Output the (x, y) coordinate of the center of the cell containing the given text.  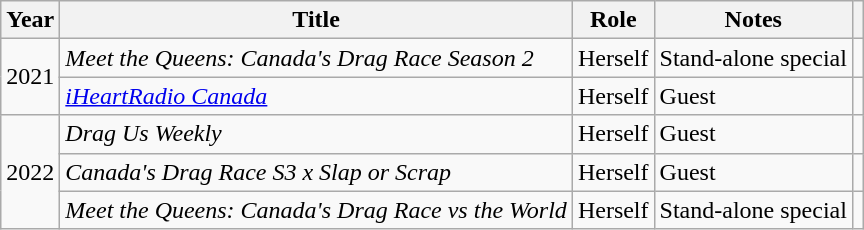
2022 (30, 172)
2021 (30, 77)
Title (316, 20)
Role (613, 20)
Canada's Drag Race S3 x Slap or Scrap (316, 172)
Drag Us Weekly (316, 134)
iHeartRadio Canada (316, 96)
Notes (753, 20)
Year (30, 20)
Meet the Queens: Canada's Drag Race Season 2 (316, 58)
Meet the Queens: Canada's Drag Race vs the World (316, 210)
